From the cell containing the given text, extract its center point as [x, y] coordinate. 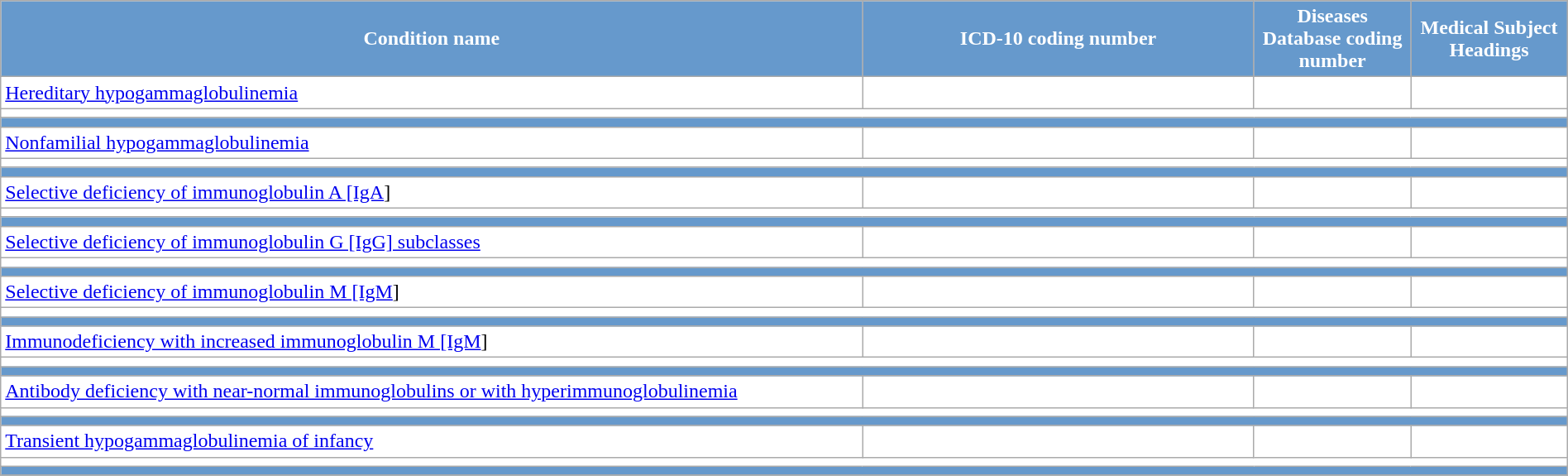
Selective deficiency of immunoglobulin A [IgA] [432, 192]
Transient hypogammaglobulinemia of infancy [432, 441]
Immunodeficiency with increased immunoglobulin M [IgM] [432, 342]
Antibody deficiency with near-normal immunoglobulins or with hyperimmunoglobulinemia [432, 392]
Selective deficiency of immunoglobulin G [IgG] subclasses [432, 242]
ICD-10 coding number [1059, 39]
Selective deficiency of immunoglobulin M [IgM] [432, 292]
Condition name [432, 39]
Diseases Database coding number [1331, 39]
Hereditary hypogammaglobulinemia [432, 93]
Nonfamilial hypogammaglobulinemia [432, 142]
Medical Subject Headings [1489, 39]
